Return [x, y] of the center of cell containing provided text 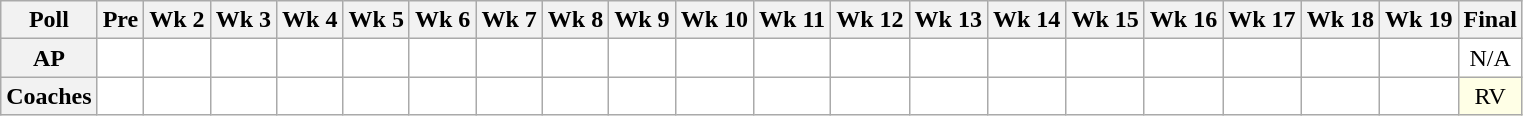
Wk 6 [442, 20]
Pre [120, 20]
Wk 14 [1026, 20]
Poll [49, 20]
Wk 9 [642, 20]
Wk 10 [714, 20]
Wk 8 [575, 20]
Coaches [49, 96]
RV [1490, 96]
Wk 15 [1105, 20]
Wk 17 [1262, 20]
Wk 11 [792, 20]
Wk 12 [870, 20]
Wk 19 [1419, 20]
Wk 7 [509, 20]
Wk 13 [948, 20]
AP [49, 58]
Wk 5 [376, 20]
Wk 18 [1340, 20]
Wk 3 [243, 20]
Wk 2 [177, 20]
Wk 16 [1183, 20]
Final [1490, 20]
Wk 4 [310, 20]
N/A [1490, 58]
